Detect which cell encompasses the target text, then output its [x, y] center coordinate. 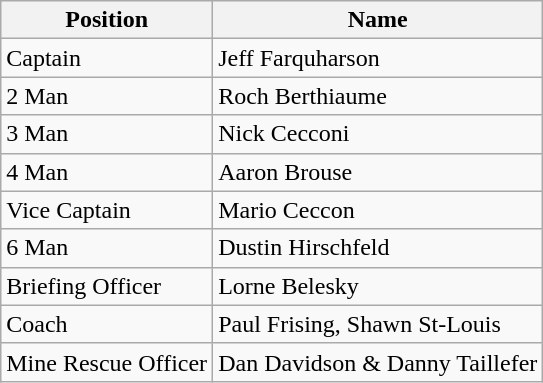
2 Man [107, 96]
Position [107, 20]
Mario Ceccon [378, 210]
Dan Davidson & Danny Taillefer [378, 362]
Coach [107, 324]
Paul Frising, Shawn St-Louis [378, 324]
Vice Captain [107, 210]
Briefing Officer [107, 286]
Mine Rescue Officer [107, 362]
3 Man [107, 134]
Captain [107, 58]
Dustin Hirschfeld [378, 248]
6 Man [107, 248]
4 Man [107, 172]
Aaron Brouse [378, 172]
Name [378, 20]
Nick Cecconi [378, 134]
Jeff Farquharson [378, 58]
Lorne Belesky [378, 286]
Roch Berthiaume [378, 96]
